Return the (X, Y) coordinate for the center point of the cell that contains the specified text.  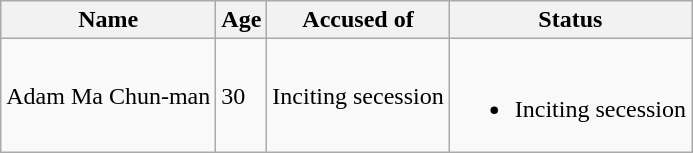
Adam Ma Chun-man (108, 96)
Age (242, 20)
Status (570, 20)
Name (108, 20)
Accused of (358, 20)
30 (242, 96)
